Detect which cell encompasses the target text, then output its [X, Y] center coordinate. 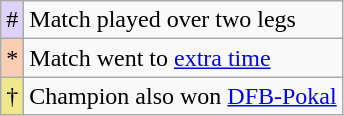
† [12, 96]
* [12, 58]
Match went to extra time [183, 58]
# [12, 20]
Match played over two legs [183, 20]
Champion also won DFB-Pokal [183, 96]
